Scan for the cell matching the given text and deliver its [x, y] coordinate at center. 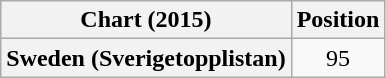
95 [338, 58]
Sweden (Sverigetopplistan) [146, 58]
Position [338, 20]
Chart (2015) [146, 20]
